Return the (X, Y) coordinate for the center point of the cell that contains the specified text.  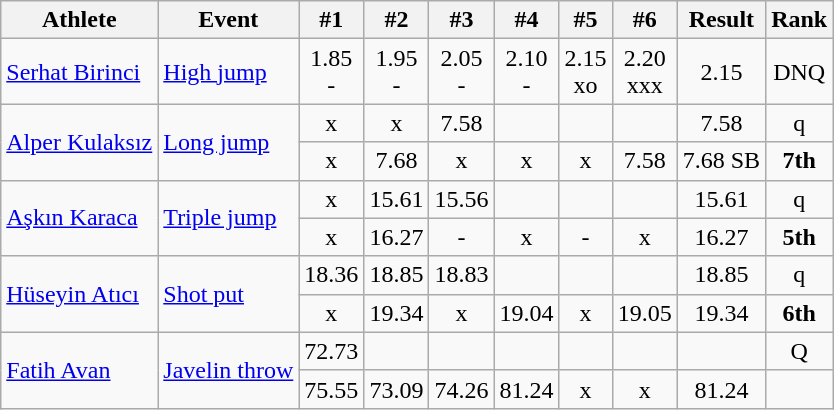
Result (721, 20)
74.26 (462, 389)
1.85- (332, 72)
2.20xxx (644, 72)
Q (800, 351)
72.73 (332, 351)
Rank (800, 20)
18.83 (462, 275)
DNQ (800, 72)
Serhat Birinci (80, 72)
Hüseyin Atıcı (80, 294)
Triple jump (228, 218)
7.68 SB (721, 161)
#4 (526, 20)
75.55 (332, 389)
#2 (396, 20)
Event (228, 20)
#3 (462, 20)
#1 (332, 20)
6th (800, 313)
Athlete (80, 20)
#6 (644, 20)
Long jump (228, 142)
Javelin throw (228, 370)
1.95- (396, 72)
73.09 (396, 389)
2.05- (462, 72)
2.15 (721, 72)
7th (800, 161)
5th (800, 237)
18.36 (332, 275)
19.05 (644, 313)
Fatih Avan (80, 370)
2.15xo (586, 72)
2.10- (526, 72)
Shot put (228, 294)
Aşkın Karaca (80, 218)
#5 (586, 20)
15.56 (462, 199)
7.68 (396, 161)
19.04 (526, 313)
High jump (228, 72)
Alper Kulaksız (80, 142)
